Capture the cell that displays the provided text and extract its [x, y] central coordinate. 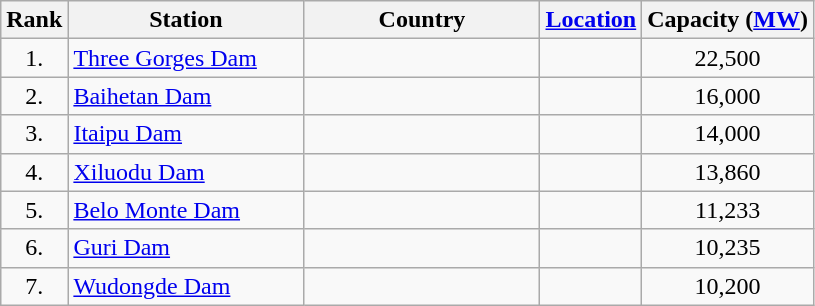
13,860 [728, 172]
Three Gorges Dam [186, 58]
10,235 [728, 248]
6. [34, 248]
Station [186, 20]
16,000 [728, 96]
1. [34, 58]
Location [591, 20]
11,233 [728, 210]
4. [34, 172]
Country [422, 20]
10,200 [728, 286]
22,500 [728, 58]
Capacity (MW) [728, 20]
Rank [34, 20]
5. [34, 210]
Xiluodu Dam [186, 172]
3. [34, 134]
Baihetan Dam [186, 96]
Itaipu Dam [186, 134]
2. [34, 96]
Guri Dam [186, 248]
Wudongde Dam [186, 286]
Belo Monte Dam [186, 210]
7. [34, 286]
14,000 [728, 134]
